Determine the (x, y) coordinate at the center of the cell enclosing the given text.  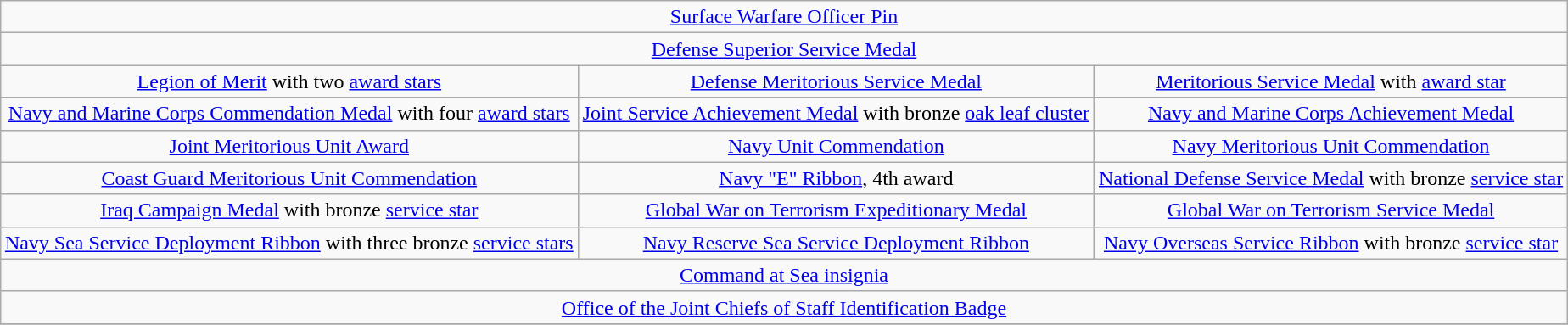
Legion of Merit with two award stars (288, 81)
Defense Superior Service Medal (784, 49)
Defense Meritorious Service Medal (836, 81)
Meritorious Service Medal with award star (1330, 81)
Navy "E" Ribbon, 4th award (836, 178)
Navy Unit Commendation (836, 146)
Navy Sea Service Deployment Ribbon with three bronze service stars (288, 243)
Command at Sea insignia (784, 275)
National Defense Service Medal with bronze service star (1330, 178)
Navy and Marine Corps Achievement Medal (1330, 114)
Office of the Joint Chiefs of Staff Identification Badge (784, 307)
Surface Warfare Officer Pin (784, 17)
Navy Overseas Service Ribbon with bronze service star (1330, 243)
Navy Meritorious Unit Commendation (1330, 146)
Navy Reserve Sea Service Deployment Ribbon (836, 243)
Global War on Terrorism Service Medal (1330, 210)
Global War on Terrorism Expeditionary Medal (836, 210)
Iraq Campaign Medal with bronze service star (288, 210)
Joint Meritorious Unit Award (288, 146)
Coast Guard Meritorious Unit Commendation (288, 178)
Navy and Marine Corps Commendation Medal with four award stars (288, 114)
Joint Service Achievement Medal with bronze oak leaf cluster (836, 114)
